From the cell containing the given text, extract its center point as (x, y) coordinate. 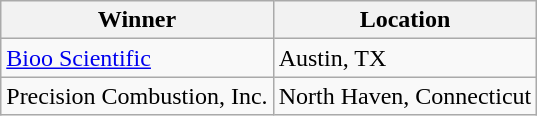
Winner (137, 20)
Precision Combustion, Inc. (137, 96)
Bioo Scientific (137, 58)
North Haven, Connecticut (405, 96)
Austin, TX (405, 58)
Location (405, 20)
